Return (X, Y) of the center of cell containing provided text 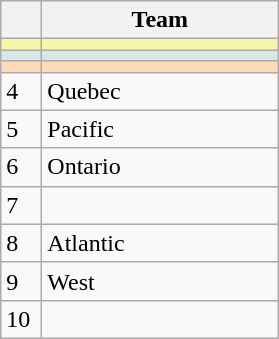
5 (22, 129)
Ontario (160, 167)
Quebec (160, 91)
4 (22, 91)
9 (22, 281)
7 (22, 205)
Atlantic (160, 243)
8 (22, 243)
Pacific (160, 129)
10 (22, 319)
Team (160, 20)
West (160, 281)
6 (22, 167)
